Output the [x, y] coordinate of the center of the cell containing the given text.  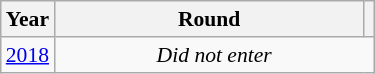
2018 [28, 55]
Round [209, 19]
Did not enter [214, 55]
Year [28, 19]
